For the text-containing cell, return its midpoint in (X, Y) coordinate format. 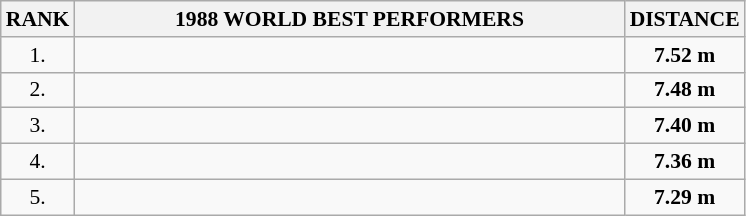
1988 WORLD BEST PERFORMERS (349, 19)
5. (38, 197)
RANK (38, 19)
7.48 m (685, 90)
7.40 m (685, 126)
1. (38, 55)
DISTANCE (685, 19)
7.29 m (685, 197)
7.52 m (685, 55)
7.36 m (685, 162)
4. (38, 162)
2. (38, 90)
3. (38, 126)
